Return [X, Y] of the center of cell containing provided text 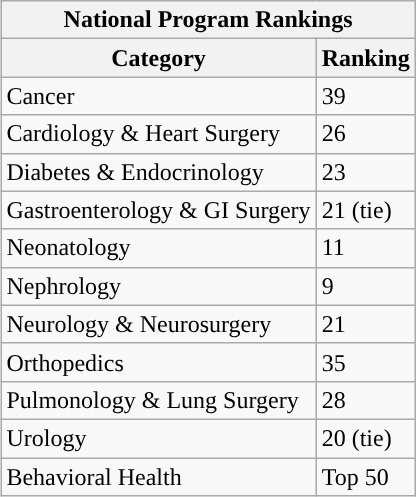
Orthopedics [158, 362]
Category [158, 58]
Neonatology [158, 248]
Behavioral Health [158, 477]
Cancer [158, 96]
Cardiology & Heart Surgery [158, 134]
Ranking [366, 58]
28 [366, 400]
21 [366, 324]
Top 50 [366, 477]
35 [366, 362]
Neurology & Neurosurgery [158, 324]
20 (tie) [366, 438]
26 [366, 134]
National Program Rankings [208, 20]
39 [366, 96]
11 [366, 248]
Pulmonology & Lung Surgery [158, 400]
21 (tie) [366, 210]
Urology [158, 438]
Gastroenterology & GI Surgery [158, 210]
Diabetes & Endocrinology [158, 172]
Nephrology [158, 286]
23 [366, 172]
9 [366, 286]
